Scan for the cell matching the given text and deliver its [x, y] coordinate at center. 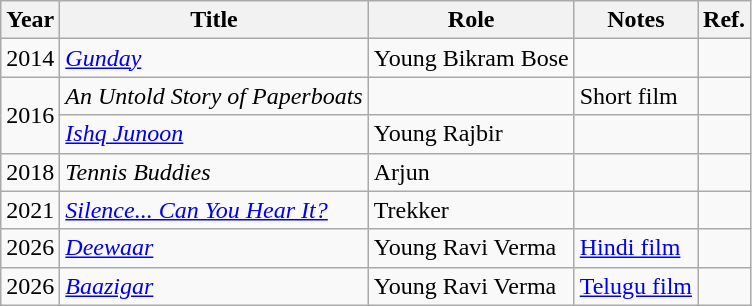
Arjun [471, 172]
Ref. [724, 20]
Title [214, 20]
Telugu film [636, 286]
2018 [30, 172]
2014 [30, 58]
Young Bikram Bose [471, 58]
Baazigar [214, 286]
2021 [30, 210]
Year [30, 20]
Silence... Can You Hear It? [214, 210]
Short film [636, 96]
Gunday [214, 58]
Tennis Buddies [214, 172]
Deewaar [214, 248]
Trekker [471, 210]
Hindi film [636, 248]
2016 [30, 115]
Notes [636, 20]
An Untold Story of Paperboats [214, 96]
Ishq Junoon [214, 134]
Role [471, 20]
Young Rajbir [471, 134]
